Identify which cell holds the provided text, then report its (x, y) central coordinate. 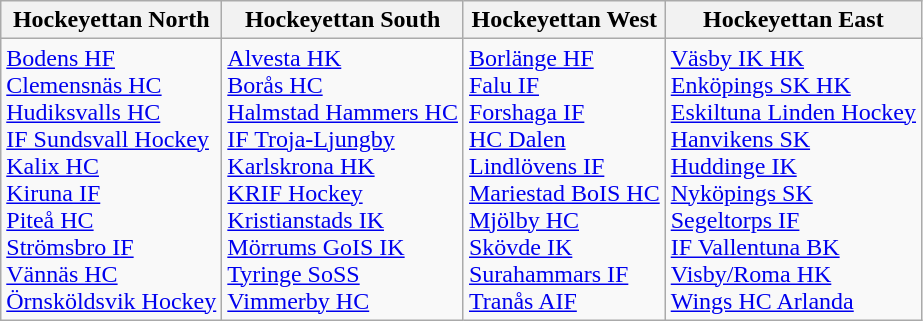
Borlänge HF Falu IF Forshaga IF HC Dalen Lindlövens IF Mariestad BoIS HC Mjölby HC Skövde IK Surahammars IF Tranås AIF (564, 180)
Hockeyettan West (564, 20)
Alvesta HK Borås HC Halmstad Hammers HC IF Troja-Ljungby Karlskrona HK KRIF Hockey Kristianstads IK Mörrums GoIS IK Tyringe SoSS Vimmerby HC (343, 180)
Hockeyettan South (343, 20)
Bodens HF Clemensnäs HC Hudiksvalls HC IF Sundsvall Hockey Kalix HC Kiruna IF Piteå HC Strömsbro IF Vännäs HC Örnsköldsvik Hockey (112, 180)
Hockeyettan North (112, 20)
Hockeyettan East (793, 20)
